Capture the cell that displays the provided text and extract its [X, Y] central coordinate. 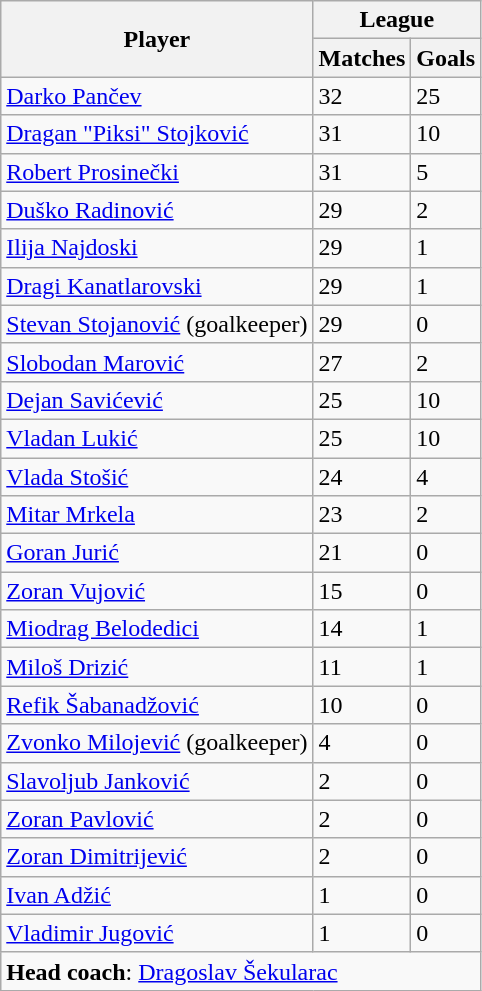
Zoran Vujović [157, 591]
Ivan Adžić [157, 895]
15 [362, 591]
Zoran Pavlović [157, 819]
Miloš Drizić [157, 667]
Duško Radinović [157, 210]
11 [362, 667]
Slobodan Marović [157, 362]
32 [362, 96]
Slavoljub Janković [157, 781]
Goran Jurić [157, 553]
Goals [446, 58]
Dejan Savićević [157, 400]
Vlada Stošić [157, 477]
Ilija Najdoski [157, 248]
Head coach: Dragoslav Šekularac [241, 971]
Player [157, 39]
Robert Prosinečki [157, 172]
27 [362, 362]
Refik Šabanadžović [157, 705]
Dragi Kanatlarovski [157, 286]
Vladan Lukić [157, 438]
24 [362, 477]
5 [446, 172]
21 [362, 553]
Darko Pančev [157, 96]
Stevan Stojanović (goalkeeper) [157, 324]
League [396, 20]
Mitar Mrkela [157, 515]
Miodrag Belodedici [157, 629]
Zvonko Milojević (goalkeeper) [157, 743]
Matches [362, 58]
Dragan "Piksi" Stojković [157, 134]
Zoran Dimitrijević [157, 857]
14 [362, 629]
Vladimir Jugović [157, 933]
23 [362, 515]
